Scan for the cell matching the given text and deliver its [X, Y] coordinate at center. 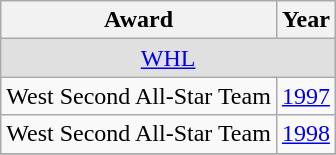
1998 [306, 134]
WHL [168, 58]
1997 [306, 96]
Award [139, 20]
Year [306, 20]
